Provide the (X, Y) coordinate of the cell's center where the given text is located.  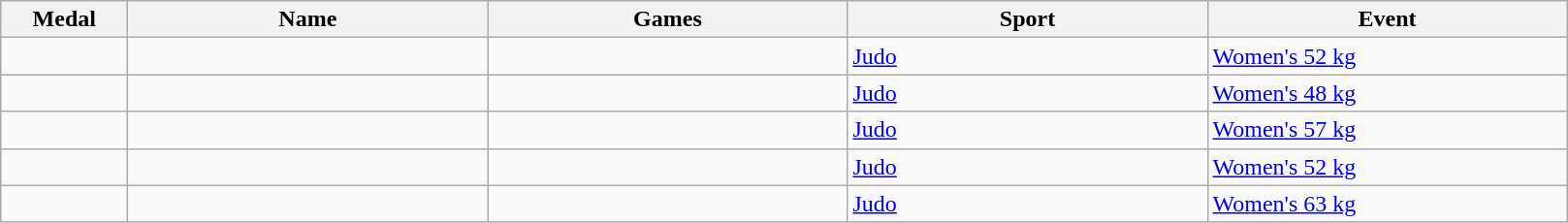
Name (308, 19)
Women's 63 kg (1387, 204)
Games (667, 19)
Sport (1028, 19)
Medal (64, 19)
Event (1387, 19)
Women's 57 kg (1387, 130)
Women's 48 kg (1387, 93)
